Return the [x, y] coordinate for the center point of the cell that contains the specified text.  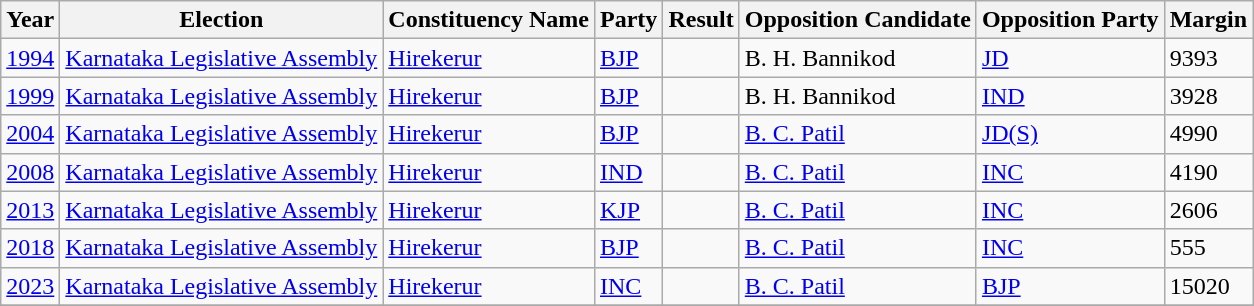
Result [701, 20]
KJP [628, 210]
JD [1070, 58]
4190 [1208, 172]
Election [222, 20]
JD(S) [1070, 134]
2018 [30, 248]
15020 [1208, 286]
4990 [1208, 134]
1999 [30, 96]
Constituency Name [489, 20]
555 [1208, 248]
1994 [30, 58]
Opposition Candidate [858, 20]
2606 [1208, 210]
2008 [30, 172]
3928 [1208, 96]
2004 [30, 134]
Opposition Party [1070, 20]
Year [30, 20]
2013 [30, 210]
2023 [30, 286]
Margin [1208, 20]
Party [628, 20]
9393 [1208, 58]
